Return (x, y) of the center of cell containing provided text 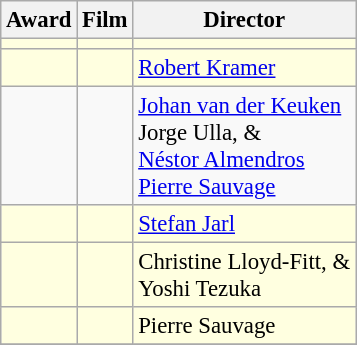
Stefan Jarl (244, 224)
Christine Lloyd-Fitt, & Yoshi Tezuka (244, 276)
Robert Kramer (244, 68)
Film (105, 20)
Director (244, 20)
Award (39, 20)
Johan van der Keuken Jorge Ulla, & Néstor Almendros Pierre Sauvage (244, 146)
